Output the (x, y) coordinate of the center of the cell containing the given text.  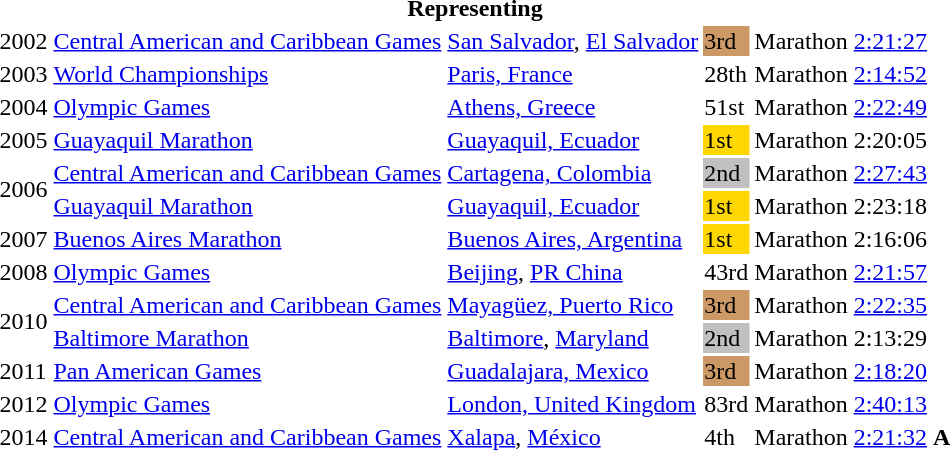
28th (726, 74)
43rd (726, 272)
51st (726, 107)
Buenos Aires, Argentina (573, 239)
Baltimore, Maryland (573, 338)
Pan American Games (248, 371)
83rd (726, 404)
Guadalajara, Mexico (573, 371)
Buenos Aires Marathon (248, 239)
Paris, France (573, 74)
Beijing, PR China (573, 272)
San Salvador, El Salvador (573, 41)
Mayagüez, Puerto Rico (573, 305)
London, United Kingdom (573, 404)
Cartagena, Colombia (573, 173)
World Championships (248, 74)
Baltimore Marathon (248, 338)
Athens, Greece (573, 107)
